Detect which cell encompasses the target text, then output its (X, Y) center coordinate. 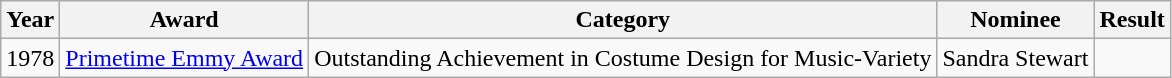
Nominee (1016, 20)
Result (1132, 20)
Award (184, 20)
Category (623, 20)
Year (30, 20)
Outstanding Achievement in Costume Design for Music-Variety (623, 58)
Primetime Emmy Award (184, 58)
Sandra Stewart (1016, 58)
1978 (30, 58)
